Capture the cell that displays the provided text and extract its (x, y) central coordinate. 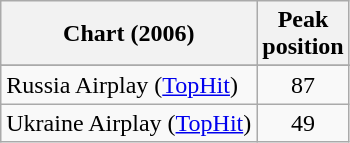
Russia Airplay (TopHit) (129, 85)
Peakposition (303, 34)
Chart (2006) (129, 34)
49 (303, 123)
Ukraine Airplay (TopHit) (129, 123)
87 (303, 85)
